Pinpoint the cell where the given text exists, returning its (X, Y) midpoint coordinate. 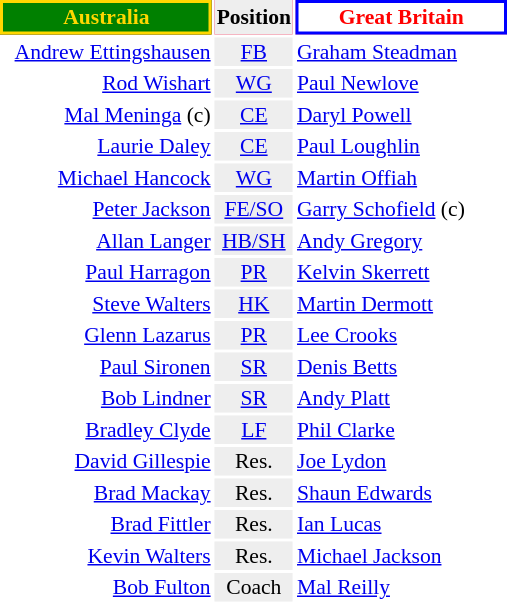
LF (254, 430)
Coach (254, 587)
Rod Wishart (107, 83)
Glenn Lazarus (107, 335)
Michael Hancock (107, 178)
Steve Walters (107, 304)
Laurie Daley (107, 146)
David Gillespie (107, 461)
Bradley Clyde (107, 430)
Peter Jackson (107, 209)
Mal Meninga (c) (107, 114)
Position (254, 17)
Allan Langer (107, 240)
HK (254, 304)
Brad Fittler (107, 524)
Bob Lindner (107, 398)
FB (254, 52)
Australia (107, 17)
HB/SH (254, 240)
Andrew Ettingshausen (107, 52)
Paul Sironen (107, 366)
Brad Mackay (107, 492)
FE/SO (254, 209)
Bob Fulton (107, 587)
Kevin Walters (107, 556)
Paul Harragon (107, 272)
